Return the (x, y) coordinate for the center point of the cell that contains the specified text.  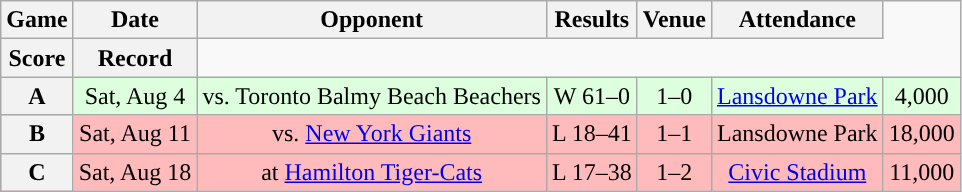
Date (135, 20)
Attendance (797, 20)
Opponent (372, 20)
Civic Stadium (797, 172)
Record (135, 58)
Sat, Aug 11 (135, 134)
4,000 (922, 96)
vs. New York Giants (372, 134)
B (37, 134)
Sat, Aug 18 (135, 172)
1–2 (674, 172)
Sat, Aug 4 (135, 96)
Results (592, 20)
1–0 (674, 96)
18,000 (922, 134)
vs. Toronto Balmy Beach Beachers (372, 96)
A (37, 96)
at Hamilton Tiger-Cats (372, 172)
1–1 (674, 134)
W 61–0 (592, 96)
Venue (674, 20)
11,000 (922, 172)
Game (37, 20)
Score (37, 58)
C (37, 172)
L 17–38 (592, 172)
L 18–41 (592, 134)
